Output the (X, Y) coordinate of the center of the cell containing the given text.  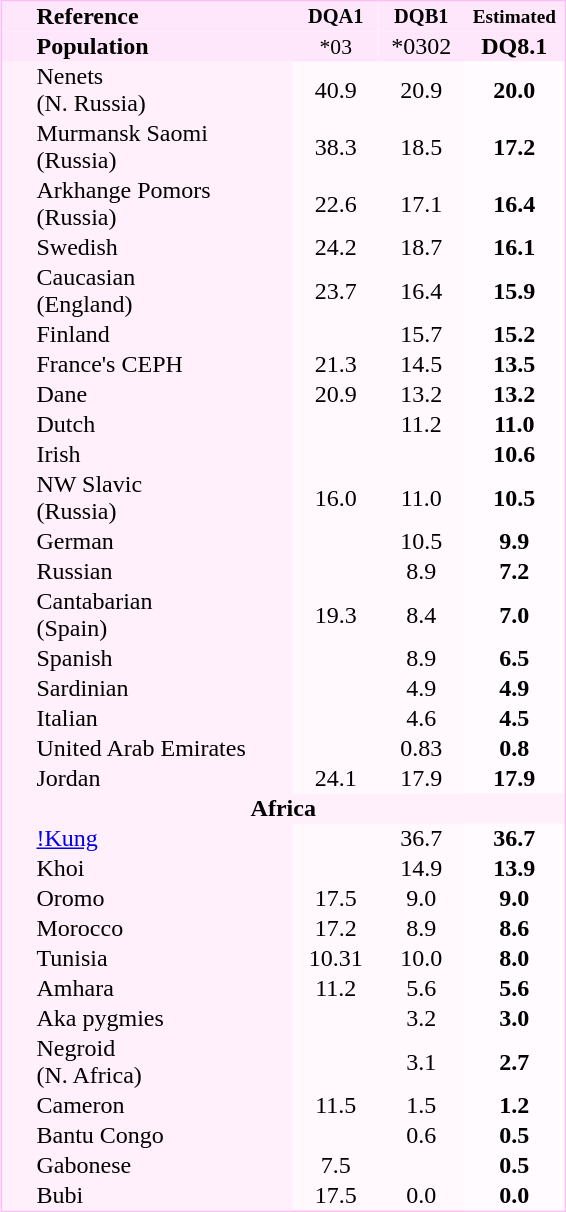
Irish (164, 455)
15.9 (514, 290)
20.0 (514, 90)
0.8 (514, 749)
Swedish (164, 247)
22.6 (336, 204)
Spanish (164, 659)
France's CEPH (164, 365)
Negroid(N. Africa) (164, 1062)
4.6 (421, 719)
10.0 (421, 959)
6.5 (514, 659)
16.1 (514, 247)
Population (164, 47)
2.7 (514, 1062)
Oromo (164, 899)
Morocco (164, 929)
8.6 (514, 929)
Italian (164, 719)
15.2 (514, 335)
Arkhange Pomors(Russia) (164, 204)
Nenets (N. Russia) (164, 90)
17.1 (421, 204)
*03 (336, 47)
7.2 (514, 571)
Murmansk Saomi(Russia) (164, 146)
15.7 (421, 335)
Caucasian(England) (164, 290)
!Kung (164, 839)
10.31 (336, 959)
16.0 (336, 498)
14.5 (421, 365)
3.1 (421, 1062)
Estimated (514, 17)
*0302 (421, 47)
United Arab Emirates (164, 749)
Cameron (164, 1105)
38.3 (336, 146)
7.0 (514, 614)
3.2 (421, 1019)
Bubi (164, 1195)
7.5 (336, 1165)
Dutch (164, 425)
1.2 (514, 1105)
19.3 (336, 614)
Finland (164, 335)
Bantu Congo (164, 1135)
Amhara (164, 989)
Sardinian (164, 689)
24.2 (336, 247)
10.6 (514, 455)
13.9 (514, 869)
Tunisia (164, 959)
21.3 (336, 365)
8.0 (514, 959)
Reference (164, 17)
NW Slavic (Russia) (164, 498)
23.7 (336, 290)
18.5 (421, 146)
4.5 (514, 719)
13.5 (514, 365)
Dane (164, 395)
9.9 (514, 541)
Africa (283, 809)
Jordan (164, 779)
11.5 (336, 1105)
24.1 (336, 779)
German (164, 541)
Cantabarian(Spain) (164, 614)
DQA1 (336, 17)
8.4 (421, 614)
DQ8.1 (514, 47)
DQB1 (421, 17)
40.9 (336, 90)
14.9 (421, 869)
Russian (164, 571)
3.0 (514, 1019)
Khoi (164, 869)
0.6 (421, 1135)
Gabonese (164, 1165)
0.83 (421, 749)
1.5 (421, 1105)
Aka pygmies (164, 1019)
18.7 (421, 247)
